Identify which cell holds the provided text, then report its [x, y] central coordinate. 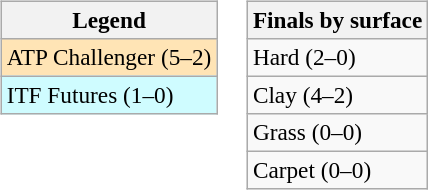
ITF Futures (1–0) [108, 95]
Legend [108, 20]
Hard (2–0) [337, 57]
Carpet (0–0) [337, 171]
Finals by surface [337, 20]
Clay (4–2) [337, 95]
Grass (0–0) [337, 133]
ATP Challenger (5–2) [108, 57]
